Provide the (x, y) coordinate of the cell's center where the given text is located.  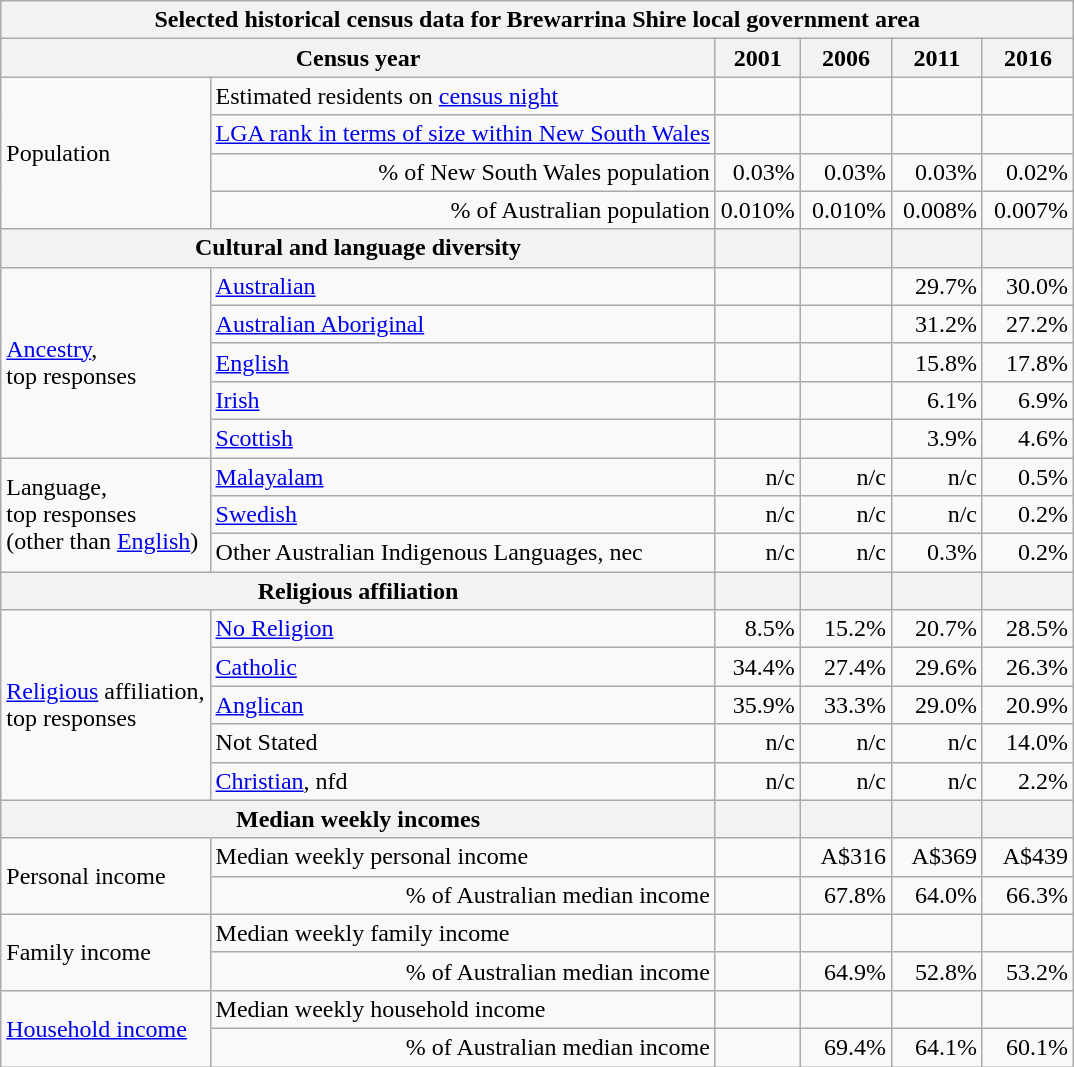
Irish (462, 400)
60.1% (1028, 1047)
A$316 (846, 857)
6.9% (1028, 400)
Household income (106, 1028)
20.9% (1028, 705)
Not Stated (462, 743)
Christian, nfd (462, 781)
6.1% (936, 400)
No Religion (462, 629)
LGA rank in terms of size within New South Wales (462, 134)
Population (106, 153)
14.0% (1028, 743)
Selected historical census data for Brewarrina Shire local government area (538, 20)
A$369 (936, 857)
15.8% (936, 362)
2011 (936, 58)
Census year (358, 58)
15.2% (846, 629)
33.3% (846, 705)
Median weekly household income (462, 1009)
Swedish (462, 515)
A$439 (1028, 857)
2016 (1028, 58)
0.3% (936, 553)
64.1% (936, 1047)
3.9% (936, 438)
64.9% (846, 971)
0.5% (1028, 477)
Median weekly family income (462, 933)
29.0% (936, 705)
66.3% (1028, 895)
0.007% (1028, 210)
31.2% (936, 324)
26.3% (1028, 667)
35.9% (758, 705)
53.2% (1028, 971)
% of New South Wales population (462, 172)
17.8% (1028, 362)
8.5% (758, 629)
Ancestry,top responses (106, 362)
0.008% (936, 210)
Religious affiliation (358, 591)
0.02% (1028, 172)
Australian Aboriginal (462, 324)
27.4% (846, 667)
30.0% (1028, 286)
69.4% (846, 1047)
Scottish (462, 438)
29.7% (936, 286)
34.4% (758, 667)
Catholic (462, 667)
Median weekly incomes (358, 819)
64.0% (936, 895)
Malayalam (462, 477)
Religious affiliation,top responses (106, 705)
20.7% (936, 629)
Median weekly personal income (462, 857)
Personal income (106, 876)
Other Australian Indigenous Languages, nec (462, 553)
2006 (846, 58)
English (462, 362)
67.8% (846, 895)
% of Australian population (462, 210)
Family income (106, 952)
4.6% (1028, 438)
Australian (462, 286)
29.6% (936, 667)
2001 (758, 58)
Cultural and language diversity (358, 248)
Estimated residents on census night (462, 96)
27.2% (1028, 324)
Anglican (462, 705)
52.8% (936, 971)
2.2% (1028, 781)
28.5% (1028, 629)
Language,top responses(other than English) (106, 515)
